Detect which cell encompasses the target text, then output its (X, Y) center coordinate. 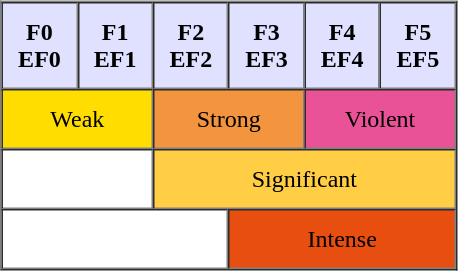
F4EF4 (342, 46)
F2EF2 (191, 46)
F0EF0 (40, 46)
F3EF3 (267, 46)
Significant (304, 180)
Weak (78, 120)
Strong (228, 120)
F5EF5 (418, 46)
Intense (342, 240)
F1EF1 (115, 46)
Violent (380, 120)
